Identify which cell holds the provided text, then report its (X, Y) central coordinate. 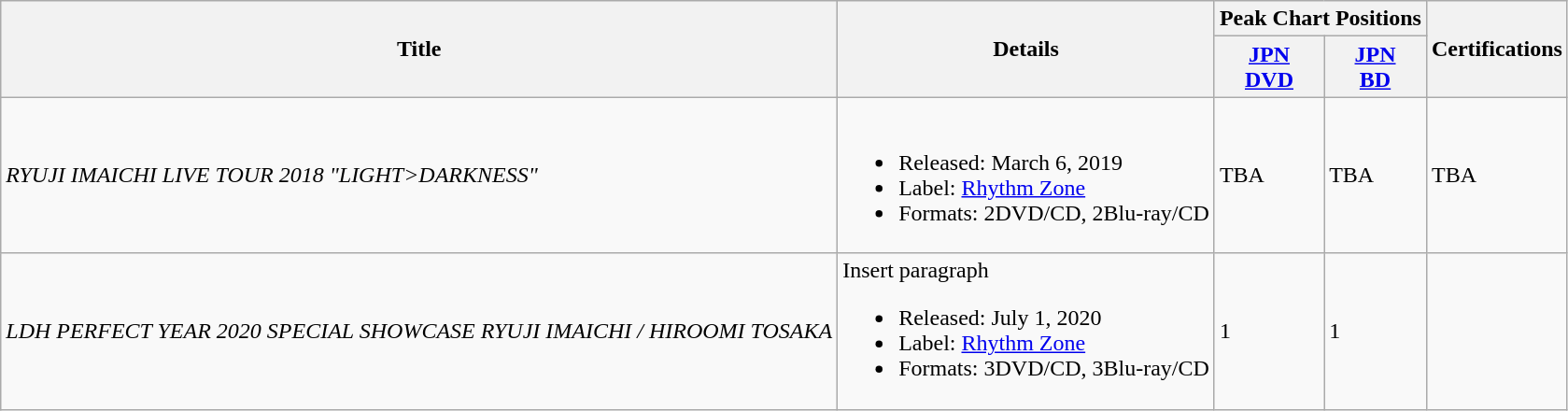
JPNDVD (1268, 67)
Certifications (1496, 49)
Peak Chart Positions (1321, 19)
Details (1026, 49)
RYUJI IMAICHI LIVE TOUR 2018 "LIGHT>DARKNESS" (419, 176)
Insert paragraphReleased: July 1, 2020Label: Rhythm ZoneFormats: 3DVD/CD, 3Blu-ray/CD (1026, 331)
Released: March 6, 2019Label: Rhythm ZoneFormats: 2DVD/CD, 2Blu-ray/CD (1026, 176)
LDH PERFECT YEAR 2020 SPECIAL SHOWCASE RYUJI IMAICHI / HIROOMI TOSAKA (419, 331)
JPNBD (1376, 67)
Title (419, 49)
